Pinpoint the cell where the given text exists, returning its (X, Y) midpoint coordinate. 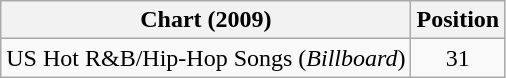
US Hot R&B/Hip-Hop Songs (Billboard) (206, 58)
31 (458, 58)
Chart (2009) (206, 20)
Position (458, 20)
